Find where the given text appears and provide that cell's center as (x, y) coordinate. 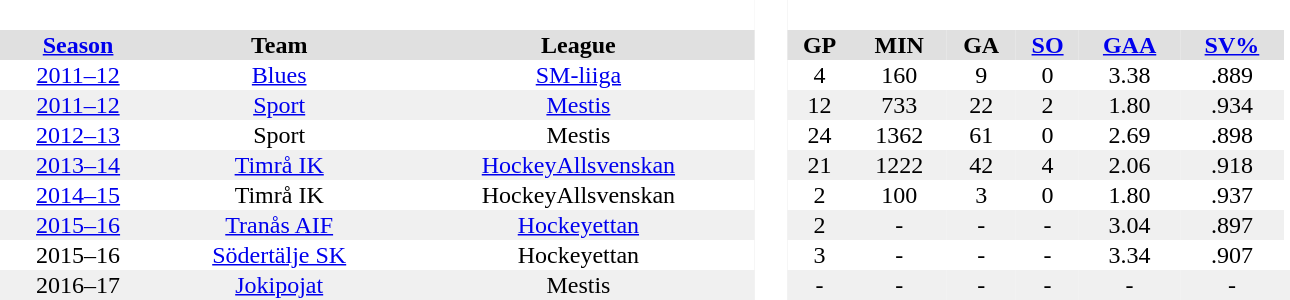
24 (820, 135)
3.04 (1130, 225)
.889 (1232, 75)
1362 (899, 135)
MIN (899, 45)
Tranås AIF (279, 225)
42 (981, 165)
Blues (279, 75)
2013–14 (78, 165)
SO (1048, 45)
GP (820, 45)
.937 (1232, 195)
.897 (1232, 225)
9 (981, 75)
3.38 (1130, 75)
22 (981, 105)
Södertälje SK (279, 255)
.898 (1232, 135)
SV% (1232, 45)
21 (820, 165)
.934 (1232, 105)
2.69 (1130, 135)
Jokipojat (279, 285)
160 (899, 75)
61 (981, 135)
.907 (1232, 255)
Team (279, 45)
3.34 (1130, 255)
SM-liiga (578, 75)
12 (820, 105)
2016–17 (78, 285)
733 (899, 105)
2.06 (1130, 165)
GA (981, 45)
GAA (1130, 45)
League (578, 45)
Season (78, 45)
.918 (1232, 165)
1222 (899, 165)
2014–15 (78, 195)
2012–13 (78, 135)
100 (899, 195)
